Determine the (X, Y) coordinate at the center of the cell enclosing the given text.  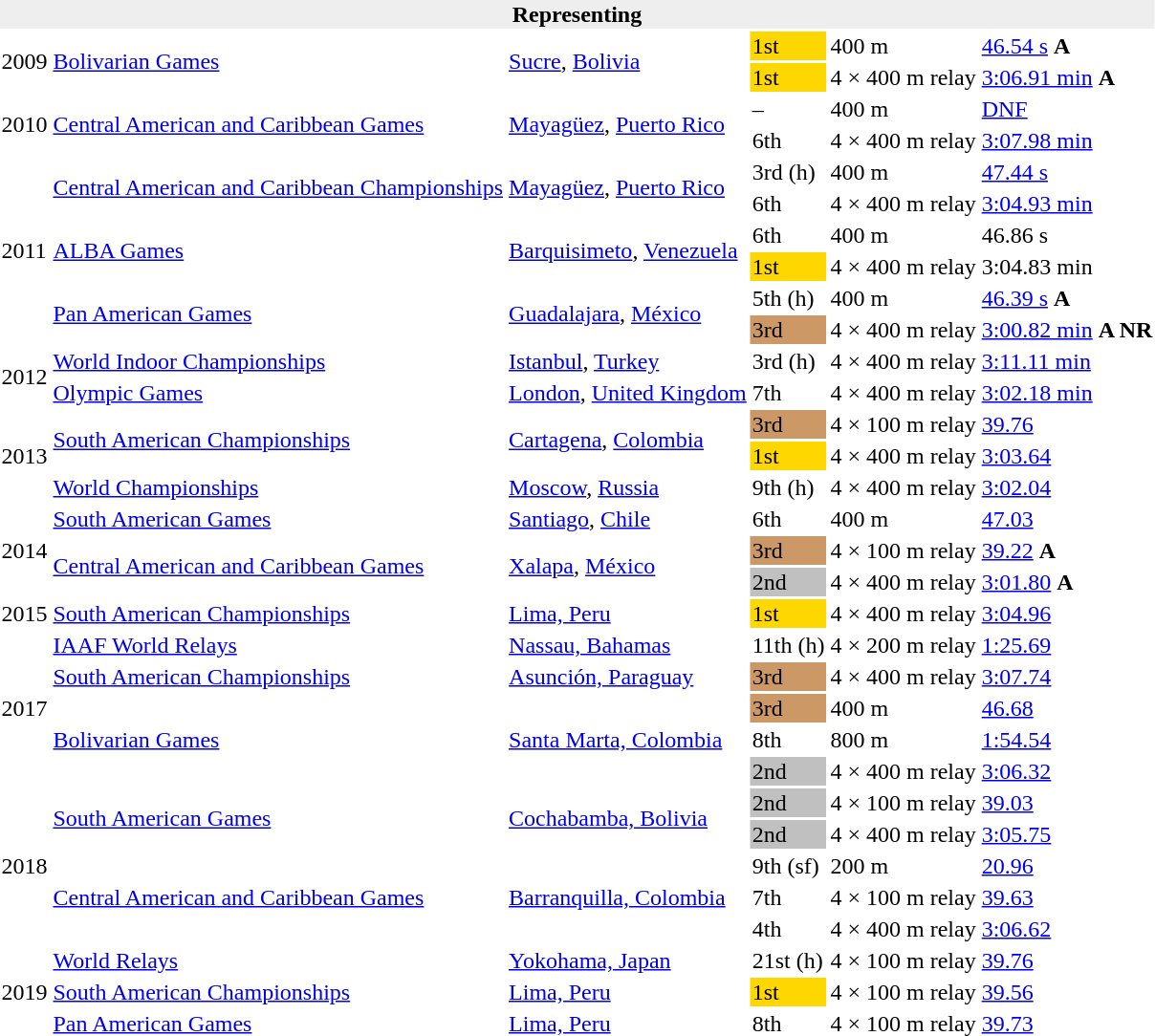
20.96 (1067, 866)
2009 (25, 61)
2018 (25, 866)
Santiago, Chile (628, 519)
3:02.04 (1067, 487)
Barquisimeto, Venezuela (628, 250)
3:07.98 min (1067, 140)
Sucre, Bolivia (628, 61)
2012 (25, 377)
Moscow, Russia (628, 487)
4 × 200 m relay (903, 645)
3:11.11 min (1067, 361)
3:06.32 (1067, 771)
2013 (25, 456)
Nassau, Bahamas (628, 645)
39.63 (1067, 897)
21st (h) (788, 960)
200 m (903, 866)
Pan American Games (278, 313)
3:04.96 (1067, 614)
3:05.75 (1067, 834)
3:04.93 min (1067, 204)
Representing (577, 14)
3:00.82 min A NR (1067, 330)
4th (788, 929)
800 m (903, 740)
3:03.64 (1067, 456)
DNF (1067, 109)
1:25.69 (1067, 645)
2010 (25, 124)
World Indoor Championships (278, 361)
3:06.62 (1067, 929)
Cochabamba, Bolivia (628, 818)
9th (sf) (788, 866)
ALBA Games (278, 250)
39.03 (1067, 803)
World Relays (278, 960)
Yokohama, Japan (628, 960)
47.44 s (1067, 172)
– (788, 109)
47.03 (1067, 519)
1:54.54 (1067, 740)
2017 (25, 708)
Central American and Caribbean Championships (278, 187)
3:07.74 (1067, 677)
3:01.80 A (1067, 582)
46.39 s A (1067, 298)
2014 (25, 550)
46.68 (1067, 708)
46.54 s A (1067, 46)
IAAF World Relays (278, 645)
Cartagena, Colombia (628, 440)
5th (h) (788, 298)
39.22 A (1067, 550)
Asunción, Paraguay (628, 677)
39.56 (1067, 992)
3:06.91 min A (1067, 77)
46.86 s (1067, 235)
2015 (25, 614)
3:04.83 min (1067, 267)
Istanbul, Turkey (628, 361)
Barranquilla, Colombia (628, 897)
Guadalajara, México (628, 313)
Xalapa, México (628, 566)
11th (h) (788, 645)
Santa Marta, Colombia (628, 740)
London, United Kingdom (628, 393)
Olympic Games (278, 393)
9th (h) (788, 487)
8th (788, 740)
World Championships (278, 487)
3:02.18 min (1067, 393)
2011 (25, 250)
